Pinpoint the cell where the given text exists, returning its [X, Y] midpoint coordinate. 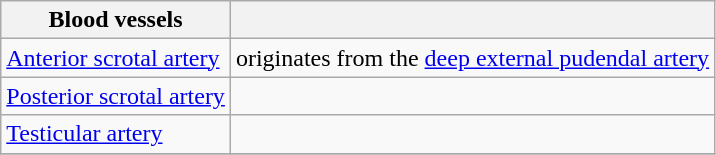
Posterior scrotal artery [116, 96]
Blood vessels [116, 20]
Anterior scrotal artery [116, 58]
Testicular artery [116, 134]
originates from the deep external pudendal artery [472, 58]
